Capture the cell that displays the provided text and extract its (X, Y) central coordinate. 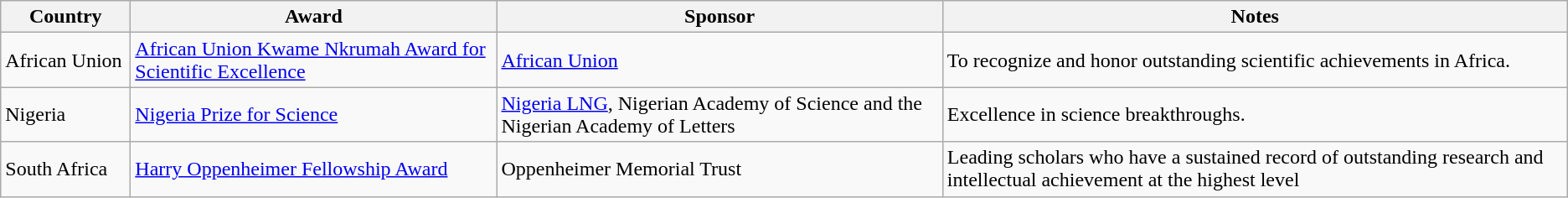
South Africa (65, 169)
Nigeria LNG, Nigerian Academy of Science and the Nigerian Academy of Letters (720, 114)
Leading scholars who have a sustained record of outstanding research and intellectual achievement at the highest level (1255, 169)
Harry Oppenheimer Fellowship Award (313, 169)
Sponsor (720, 17)
Nigeria (65, 114)
Country (65, 17)
Oppenheimer Memorial Trust (720, 169)
Award (313, 17)
Excellence in science breakthroughs. (1255, 114)
Nigeria Prize for Science (313, 114)
African Union Kwame Nkrumah Award for Scientific Excellence (313, 60)
To recognize and honor outstanding scientific achievements in Africa. (1255, 60)
Notes (1255, 17)
